Detect which cell encompasses the target text, then output its (x, y) center coordinate. 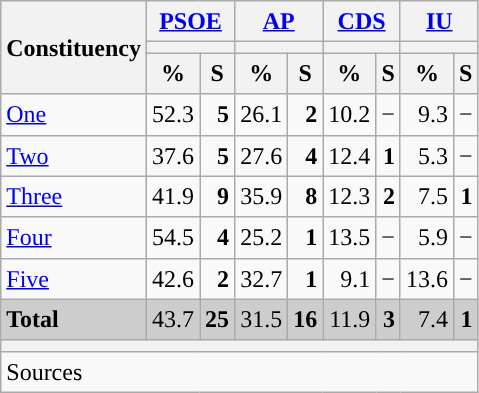
9.3 (426, 114)
41.9 (172, 196)
Three (74, 196)
32.7 (262, 278)
5.9 (426, 238)
8 (306, 196)
Total (74, 320)
25 (218, 320)
13.5 (350, 238)
Sources (240, 372)
PSOE (190, 22)
12.4 (350, 156)
27.6 (262, 156)
35.9 (262, 196)
Two (74, 156)
9.1 (350, 278)
13.6 (426, 278)
7.4 (426, 320)
31.5 (262, 320)
12.3 (350, 196)
16 (306, 320)
AP (279, 22)
37.6 (172, 156)
IU (439, 22)
52.3 (172, 114)
25.2 (262, 238)
CDS (362, 22)
7.5 (426, 196)
5.3 (426, 156)
9 (218, 196)
3 (388, 320)
Five (74, 278)
43.7 (172, 320)
11.9 (350, 320)
42.6 (172, 278)
One (74, 114)
54.5 (172, 238)
Four (74, 238)
26.1 (262, 114)
Constituency (74, 48)
10.2 (350, 114)
